Extract the (X, Y) coordinate from the center of the cell holding the provided text.  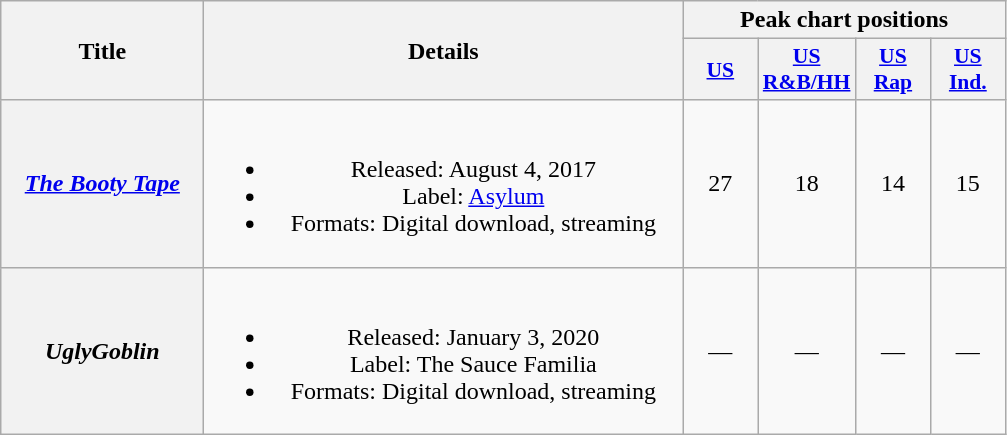
15 (968, 184)
USRap (892, 70)
Released: August 4, 2017Label: AsylumFormats: Digital download, streaming (444, 184)
14 (892, 184)
Released: January 3, 2020Label: The Sauce FamiliaFormats: Digital download, streaming (444, 350)
Title (102, 50)
USInd. (968, 70)
US (720, 70)
UglyGoblin (102, 350)
18 (807, 184)
27 (720, 184)
USR&B/HH (807, 70)
The Booty Tape (102, 184)
Details (444, 50)
Peak chart positions (844, 20)
